Detect which cell encompasses the target text, then output its (X, Y) center coordinate. 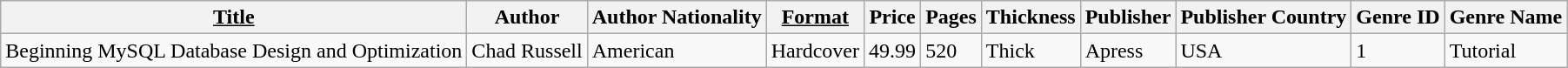
Format (815, 17)
Thick (1031, 51)
American (677, 51)
520 (951, 51)
Thickness (1031, 17)
Author Nationality (677, 17)
49.99 (892, 51)
Publisher (1128, 17)
Genre Name (1506, 17)
Author (527, 17)
Pages (951, 17)
USA (1264, 51)
Chad Russell (527, 51)
Title (234, 17)
Hardcover (815, 51)
Beginning MySQL Database Design and Optimization (234, 51)
Apress (1128, 51)
Price (892, 17)
Genre ID (1398, 17)
1 (1398, 51)
Publisher Country (1264, 17)
Tutorial (1506, 51)
